Find where the given text appears and provide that cell's center as [x, y] coordinate. 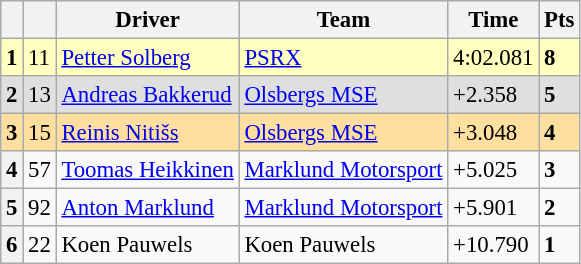
Andreas Bakkerud [148, 95]
Reinis Nitišs [148, 133]
PSRX [344, 58]
6 [12, 245]
+3.048 [494, 133]
15 [40, 133]
22 [40, 245]
Time [494, 20]
8 [560, 58]
+2.358 [494, 95]
+10.790 [494, 245]
92 [40, 208]
Driver [148, 20]
11 [40, 58]
Team [344, 20]
13 [40, 95]
+5.901 [494, 208]
+5.025 [494, 170]
Petter Solberg [148, 58]
Anton Marklund [148, 208]
Toomas Heikkinen [148, 170]
4:02.081 [494, 58]
Pts [560, 20]
57 [40, 170]
